Provide the [X, Y] coordinate of the cell's center where the given text is located.  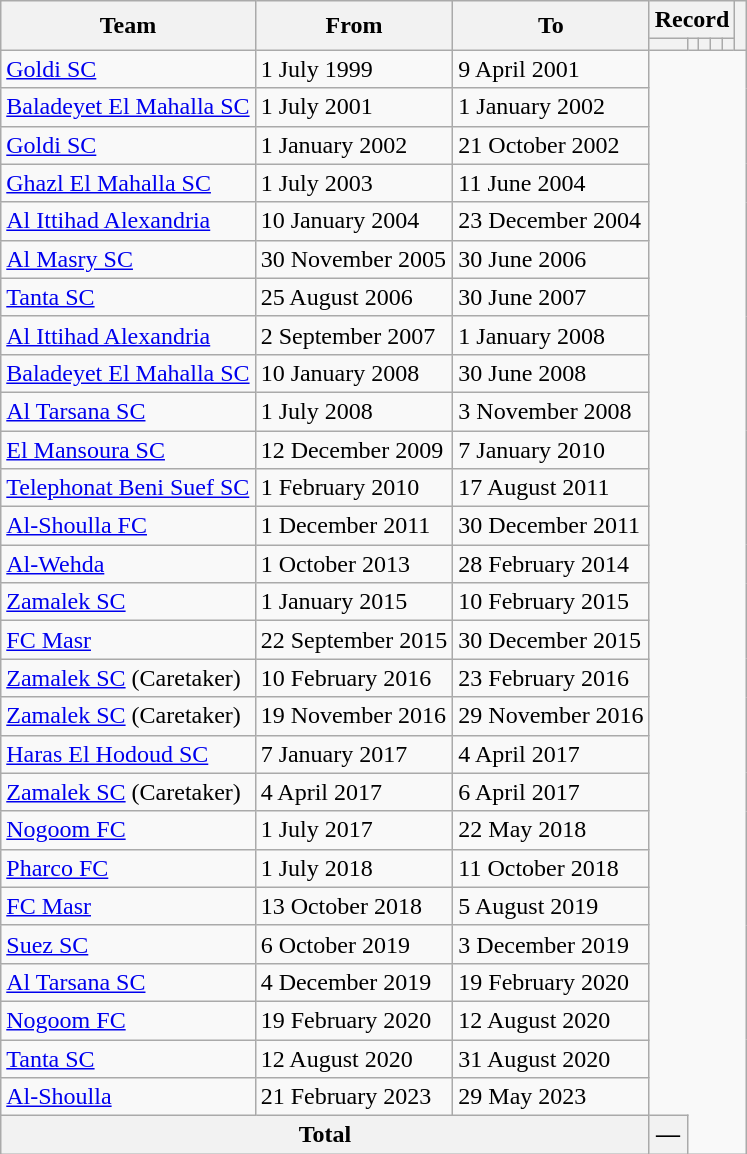
9 April 2001 [551, 69]
6 April 2017 [551, 792]
1 December 2011 [354, 526]
25 August 2006 [354, 297]
3 November 2008 [551, 411]
Record [692, 20]
From [354, 26]
1 July 2018 [354, 868]
1 July 2017 [354, 830]
11 October 2018 [551, 868]
22 May 2018 [551, 830]
Al-Wehda [128, 564]
Al-Shoulla [128, 1097]
1 July 1999 [354, 69]
7 January 2010 [551, 449]
Haras El Hodoud SC [128, 754]
21 February 2023 [354, 1097]
10 January 2004 [354, 221]
30 June 2006 [551, 259]
To [551, 26]
10 January 2008 [354, 373]
12 December 2009 [354, 449]
17 August 2011 [551, 488]
1 October 2013 [354, 564]
4 December 2019 [354, 982]
19 November 2016 [354, 716]
23 February 2016 [551, 678]
21 October 2002 [551, 145]
13 October 2018 [354, 906]
Ghazl El Mahalla SC [128, 183]
Pharco FC [128, 868]
23 December 2004 [551, 221]
El Mansoura SC [128, 449]
29 November 2016 [551, 716]
6 October 2019 [354, 944]
10 February 2016 [354, 678]
2 September 2007 [354, 335]
Suez SC [128, 944]
Telephonat Beni Suef SC [128, 488]
30 December 2011 [551, 526]
5 August 2019 [551, 906]
11 June 2004 [551, 183]
29 May 2023 [551, 1097]
30 December 2015 [551, 640]
10 February 2015 [551, 602]
Team [128, 26]
1 July 2001 [354, 107]
1 January 2008 [551, 335]
Al Masry SC [128, 259]
1 July 2008 [354, 411]
7 January 2017 [354, 754]
22 September 2015 [354, 640]
Zamalek SC [128, 602]
Total [325, 1135]
1 February 2010 [354, 488]
1 January 2015 [354, 602]
30 June 2007 [551, 297]
28 February 2014 [551, 564]
30 November 2005 [354, 259]
— [668, 1135]
31 August 2020 [551, 1059]
30 June 2008 [551, 373]
3 December 2019 [551, 944]
1 July 2003 [354, 183]
Al-Shoulla FC [128, 526]
